Pinpoint the cell where the given text exists, returning its [x, y] midpoint coordinate. 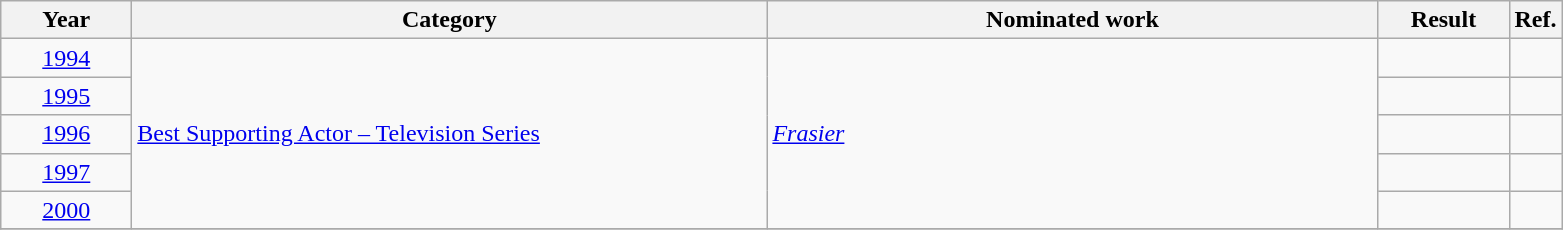
Year [66, 20]
Best Supporting Actor – Television Series [450, 134]
Category [450, 20]
1994 [66, 58]
Result [1444, 20]
1997 [66, 172]
1996 [66, 134]
Ref. [1536, 20]
Frasier [1072, 134]
Nominated work [1072, 20]
2000 [66, 210]
1995 [66, 96]
